Return the [X, Y] coordinate for the center point of the cell that contains the specified text.  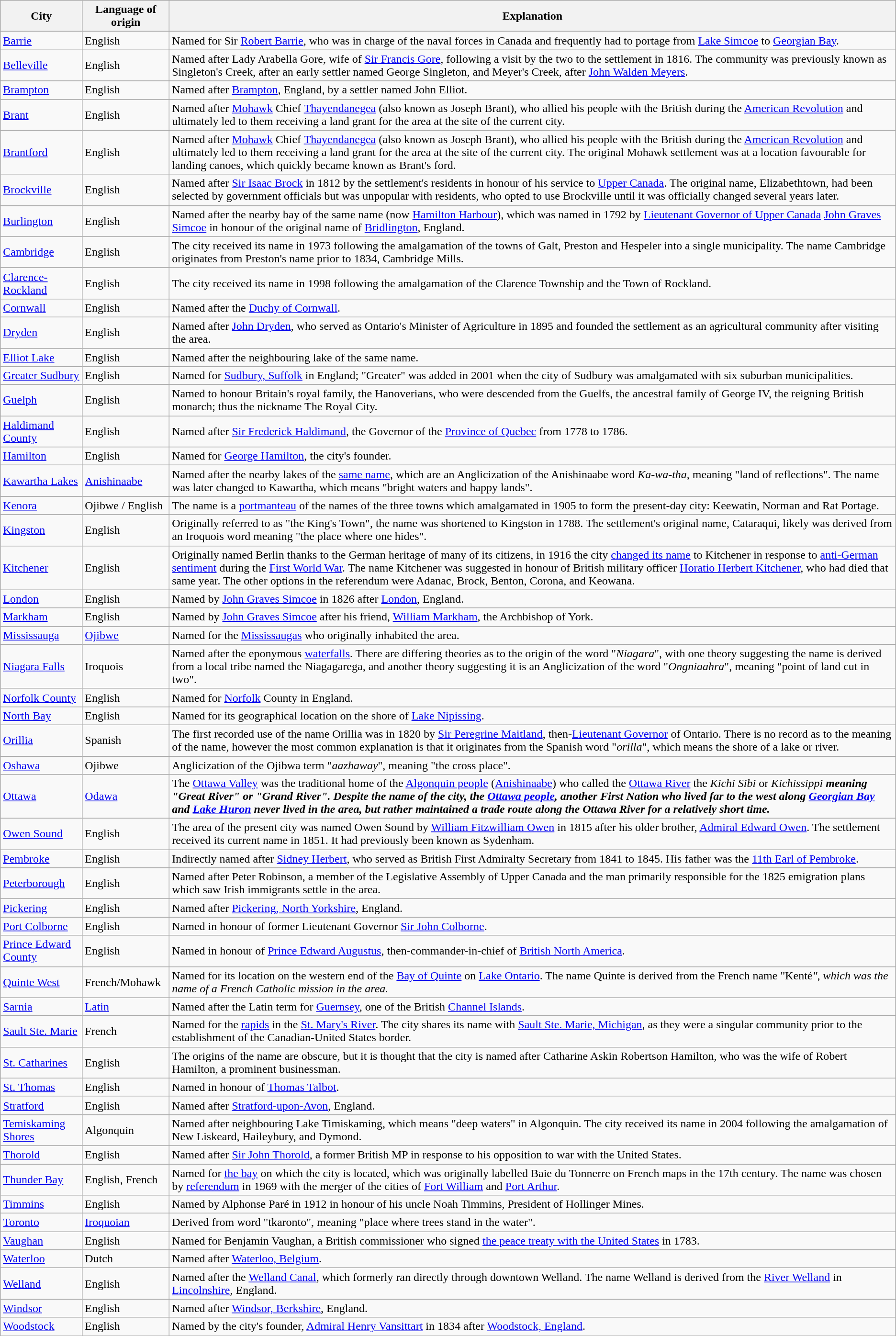
City [41, 16]
London [41, 599]
Brampton [41, 90]
Odawa [126, 797]
French [126, 1031]
Kingston [41, 530]
Welland [41, 1284]
Named in honour of former Lieutenant Governor Sir John Colborne. [533, 926]
Clarence-Rockland [41, 283]
Named in honour of Thomas Talbot. [533, 1087]
Sarnia [41, 1007]
Markham [41, 617]
Named after the Duchy of Cornwall. [533, 308]
Oshawa [41, 765]
Named after Stratford-upon-Avon, England. [533, 1105]
Named after the Latin term for Guernsey, one of the British Channel Islands. [533, 1007]
Kawartha Lakes [41, 481]
Norfolk County [41, 697]
Named after Windsor, Berkshire, England. [533, 1308]
Named by Alphonse Paré in 1912 in honour of his uncle Noah Timmins, President of Hollinger Mines. [533, 1204]
Pickering [41, 908]
Owen Sound [41, 834]
Timmins [41, 1204]
Woodstock [41, 1326]
English, French [126, 1179]
Orillia [41, 740]
Temiskaming Shores [41, 1130]
Elliot Lake [41, 358]
Ottawa [41, 797]
Explanation [533, 16]
Pembroke [41, 859]
Mississauga [41, 635]
Indirectly named after Sidney Herbert, who served as British First Admiralty Secretary from 1841 to 1845. His father was the 11th Earl of Pembroke. [533, 859]
Named for Norfolk County in England. [533, 697]
Brantford [41, 152]
Language of origin [126, 16]
Windsor [41, 1308]
Named for its geographical location on the shore of Lake Nipissing. [533, 716]
Derived from word "tkaronto", meaning "place where trees stand in the water". [533, 1223]
Kenora [41, 505]
Niagara Falls [41, 666]
Toronto [41, 1223]
Peterborough [41, 884]
Named after Pickering, North Yorkshire, England. [533, 908]
Named by John Graves Simcoe in 1826 after London, England. [533, 599]
Dutch [126, 1259]
Named in honour of Prince Edward Augustus, then-commander-in-chief of British North America. [533, 951]
Spanish [126, 740]
Burlington [41, 221]
North Bay [41, 716]
Belleville [41, 65]
The name is a portmanteau of the names of the three towns which amalgamated in 1905 to form the present-day city: Keewatin, Norman and Rat Portage. [533, 505]
Thorold [41, 1155]
Thunder Bay [41, 1179]
Named for George Hamilton, the city's founder. [533, 456]
St. Catharines [41, 1063]
Quinte West [41, 982]
The city received its name in 1998 following the amalgamation of the Clarence Township and the Town of Rockland. [533, 283]
Cambridge [41, 252]
Named after Waterloo, Belgium. [533, 1259]
Brockville [41, 190]
Barrie [41, 41]
Sault Ste. Marie [41, 1031]
Named for Sir Robert Barrie, who was in charge of the naval forces in Canada and frequently had to portage from Lake Simcoe to Georgian Bay. [533, 41]
Named for the Mississaugas who originally inhabited the area. [533, 635]
Named by the city's founder, Admiral Henry Vansittart in 1834 after Woodstock, England. [533, 1326]
Named after the neighbouring lake of the same name. [533, 358]
Dryden [41, 332]
Kitchener [41, 568]
Greater Sudbury [41, 376]
Port Colborne [41, 926]
Brant [41, 115]
Named for Benjamin Vaughan, a British commissioner who signed the peace treaty with the United States in 1783. [533, 1241]
Haldimand County [41, 432]
Prince Edward County [41, 951]
Stratford [41, 1105]
Latin [126, 1007]
Named after Brampton, England, by a settler named John Elliot. [533, 90]
French/Mohawk [126, 982]
Anglicization of the Ojibwa term "aazhaway", meaning "the cross place". [533, 765]
Anishinaabe [126, 481]
Named after Sir John Thorold, a former British MP in response to his opposition to war with the United States. [533, 1155]
Algonquin [126, 1130]
Iroquoian [126, 1223]
Waterloo [41, 1259]
Hamilton [41, 456]
Guelph [41, 400]
Vaughan [41, 1241]
Named by John Graves Simcoe after his friend, William Markham, the Archbishop of York. [533, 617]
Iroquois [126, 666]
Named for Sudbury, Suffolk in England; "Greater" was added in 2001 when the city of Sudbury was amalgamated with six suburban municipalities. [533, 376]
Ojibwe / English [126, 505]
Cornwall [41, 308]
Named after Sir Frederick Haldimand, the Governor of the Province of Quebec from 1778 to 1786. [533, 432]
St. Thomas [41, 1087]
